Search for the cell housing the specified text and yield its [x, y] center coordinate. 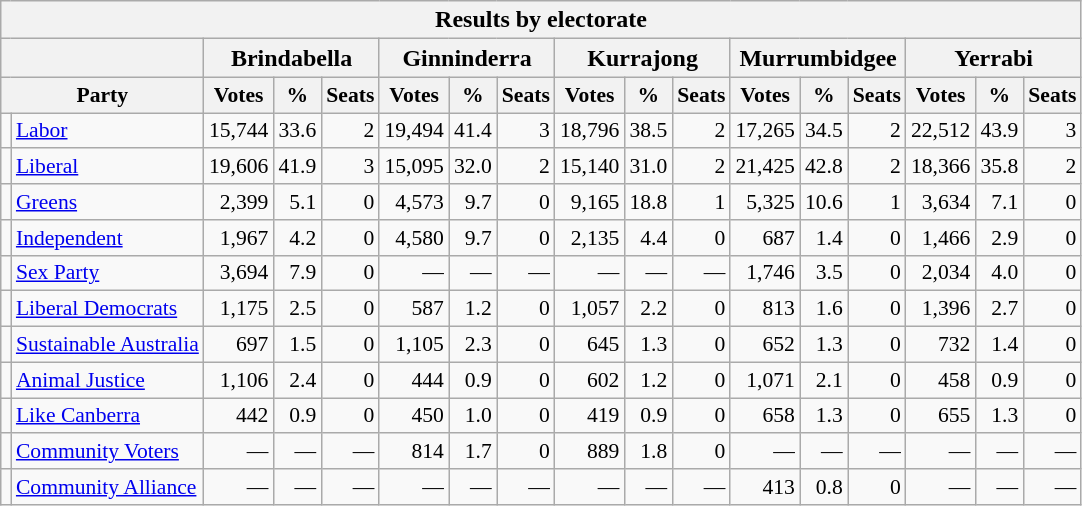
1.7 [473, 451]
0.8 [824, 487]
419 [590, 416]
Community Alliance [108, 487]
15,140 [590, 166]
732 [940, 344]
2.3 [473, 344]
Community Voters [108, 451]
687 [764, 237]
4,580 [414, 237]
7.1 [999, 202]
2.1 [824, 380]
17,265 [764, 130]
Labor [108, 130]
2,399 [238, 202]
1,071 [764, 380]
444 [414, 380]
Murrumbidgee [818, 58]
2.5 [297, 309]
10.6 [824, 202]
2.7 [999, 309]
32.0 [473, 166]
31.0 [648, 166]
442 [238, 416]
1.0 [473, 416]
5.1 [297, 202]
2,034 [940, 273]
Greens [108, 202]
Kurrajong [643, 58]
655 [940, 416]
18.8 [648, 202]
Liberal [108, 166]
2.2 [648, 309]
2,135 [590, 237]
Like Canberra [108, 416]
Yerrabi [994, 58]
Ginninderra [467, 58]
7.9 [297, 273]
33.6 [297, 130]
Liberal Democrats [108, 309]
3,634 [940, 202]
889 [590, 451]
814 [414, 451]
22,512 [940, 130]
1.5 [297, 344]
38.5 [648, 130]
1,466 [940, 237]
18,366 [940, 166]
458 [940, 380]
15,744 [238, 130]
15,095 [414, 166]
3.5 [824, 273]
Brindabella [292, 58]
41.9 [297, 166]
19,606 [238, 166]
1,396 [940, 309]
697 [238, 344]
4.2 [297, 237]
413 [764, 487]
34.5 [824, 130]
5,325 [764, 202]
Sex Party [108, 273]
1,967 [238, 237]
2.4 [297, 380]
1.8 [648, 451]
18,796 [590, 130]
4,573 [414, 202]
42.8 [824, 166]
652 [764, 344]
4.0 [999, 273]
43.9 [999, 130]
1,175 [238, 309]
Animal Justice [108, 380]
41.4 [473, 130]
645 [590, 344]
1,105 [414, 344]
Sustainable Australia [108, 344]
587 [414, 309]
9,165 [590, 202]
Party [102, 95]
19,494 [414, 130]
35.8 [999, 166]
1.6 [824, 309]
1,057 [590, 309]
450 [414, 416]
Independent [108, 237]
4.4 [648, 237]
2.9 [999, 237]
658 [764, 416]
21,425 [764, 166]
1,746 [764, 273]
Results by electorate [542, 20]
813 [764, 309]
602 [590, 380]
3,694 [238, 273]
1,106 [238, 380]
